Scan for the cell matching the given text and deliver its [x, y] coordinate at center. 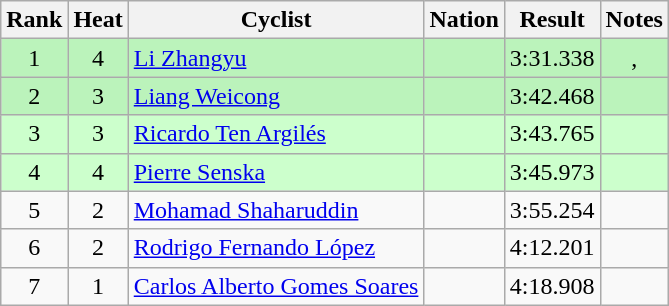
, [634, 58]
Nation [464, 20]
Li Zhangyu [276, 58]
Rank [34, 20]
4:18.908 [552, 286]
6 [34, 248]
3:45.973 [552, 172]
4:12.201 [552, 248]
Notes [634, 20]
Carlos Alberto Gomes Soares [276, 286]
Ricardo Ten Argilés [276, 134]
Pierre Senska [276, 172]
7 [34, 286]
Rodrigo Fernando López [276, 248]
3:42.468 [552, 96]
Mohamad Shaharuddin [276, 210]
5 [34, 210]
Heat [98, 20]
3:31.338 [552, 58]
Result [552, 20]
Cyclist [276, 20]
Liang Weicong [276, 96]
3:55.254 [552, 210]
3:43.765 [552, 134]
